Pinpoint the cell where the given text exists, returning its [X, Y] midpoint coordinate. 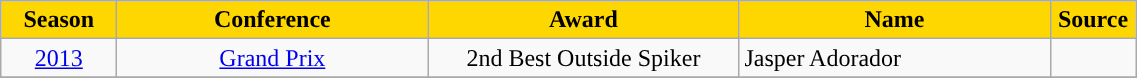
Jasper Adorador [894, 58]
Source [1093, 20]
2013 [59, 58]
Name [894, 20]
Conference [272, 20]
2nd Best Outside Spiker [584, 58]
Grand Prix [272, 58]
Award [584, 20]
Season [59, 20]
